Return [X, Y] of the center of cell containing provided text 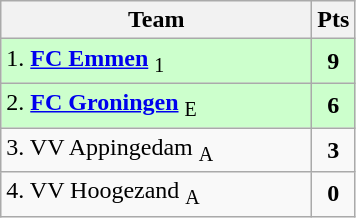
4. VV Hoogezand A [156, 194]
3. VV Appingedam A [156, 150]
1. FC Emmen 1 [156, 61]
3 [334, 150]
Team [156, 20]
0 [334, 194]
6 [334, 105]
9 [334, 61]
2. FC Groningen E [156, 105]
Pts [334, 20]
